Search for the cell housing the specified text and yield its (x, y) center coordinate. 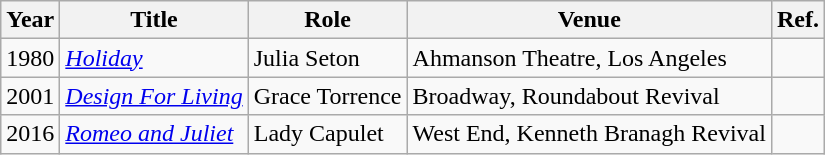
Design For Living (154, 96)
Grace Torrence (328, 96)
Broadway, Roundabout Revival (589, 96)
1980 (30, 58)
Romeo and Juliet (154, 134)
Lady Capulet (328, 134)
Venue (589, 20)
Role (328, 20)
2016 (30, 134)
Ref. (798, 20)
Holiday (154, 58)
Year (30, 20)
2001 (30, 96)
Ahmanson Theatre, Los Angeles (589, 58)
Title (154, 20)
West End, Kenneth Branagh Revival (589, 134)
Julia Seton (328, 58)
